Return the (x, y) coordinate for the center point of the cell that contains the specified text.  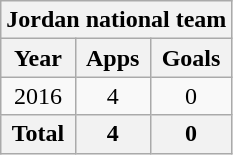
2016 (38, 96)
Year (38, 58)
Total (38, 134)
Jordan national team (116, 20)
Apps (112, 58)
Goals (191, 58)
